Extract the (X, Y) coordinate from the center of the cell holding the provided text.  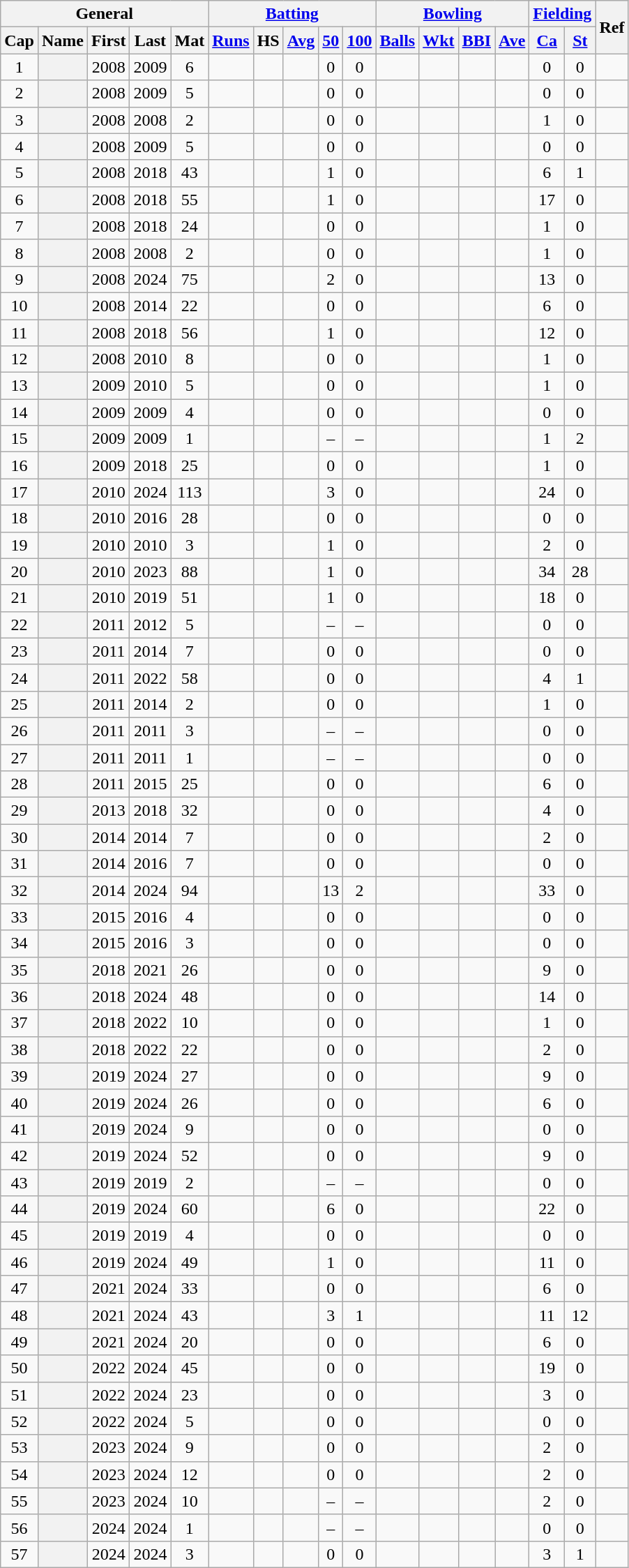
58 (190, 678)
53 (20, 1448)
2013 (109, 811)
30 (20, 837)
47 (20, 1289)
Ca (547, 40)
75 (190, 279)
37 (20, 1023)
44 (20, 1209)
Batting (292, 14)
31 (20, 864)
General (105, 14)
36 (20, 996)
Ref (612, 27)
21 (20, 598)
Bowling (453, 14)
29 (20, 811)
94 (190, 890)
41 (20, 1129)
46 (20, 1262)
Avg (301, 40)
42 (20, 1156)
Wkt (439, 40)
BBI (476, 40)
39 (20, 1076)
HS (268, 40)
Balls (397, 40)
40 (20, 1103)
St (580, 40)
Name (63, 40)
Ave (512, 40)
2012 (151, 625)
Mat (190, 40)
Fielding (562, 14)
60 (190, 1209)
57 (20, 1554)
16 (20, 465)
54 (20, 1474)
100 (360, 40)
88 (190, 572)
Cap (20, 40)
Runs (231, 40)
15 (20, 439)
Last (151, 40)
First (109, 40)
38 (20, 1050)
113 (190, 492)
35 (20, 970)
